Pinpoint the cell where the given text exists, returning its (x, y) midpoint coordinate. 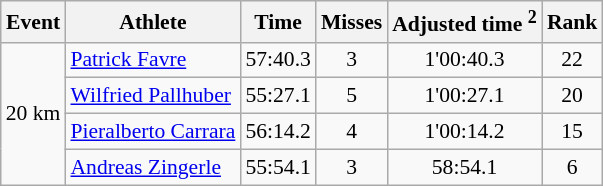
1'00:14.2 (464, 132)
Athlete (152, 22)
20 km (34, 113)
Rank (572, 22)
15 (572, 132)
5 (352, 96)
57:40.3 (278, 60)
56:14.2 (278, 132)
Misses (352, 22)
6 (572, 167)
55:27.1 (278, 96)
Patrick Favre (152, 60)
1'00:27.1 (464, 96)
58:54.1 (464, 167)
20 (572, 96)
Wilfried Pallhuber (152, 96)
1'00:40.3 (464, 60)
Adjusted time 2 (464, 22)
4 (352, 132)
55:54.1 (278, 167)
Event (34, 22)
Pieralberto Carrara (152, 132)
22 (572, 60)
Time (278, 22)
Andreas Zingerle (152, 167)
